Search for the cell housing the specified text and yield its (X, Y) center coordinate. 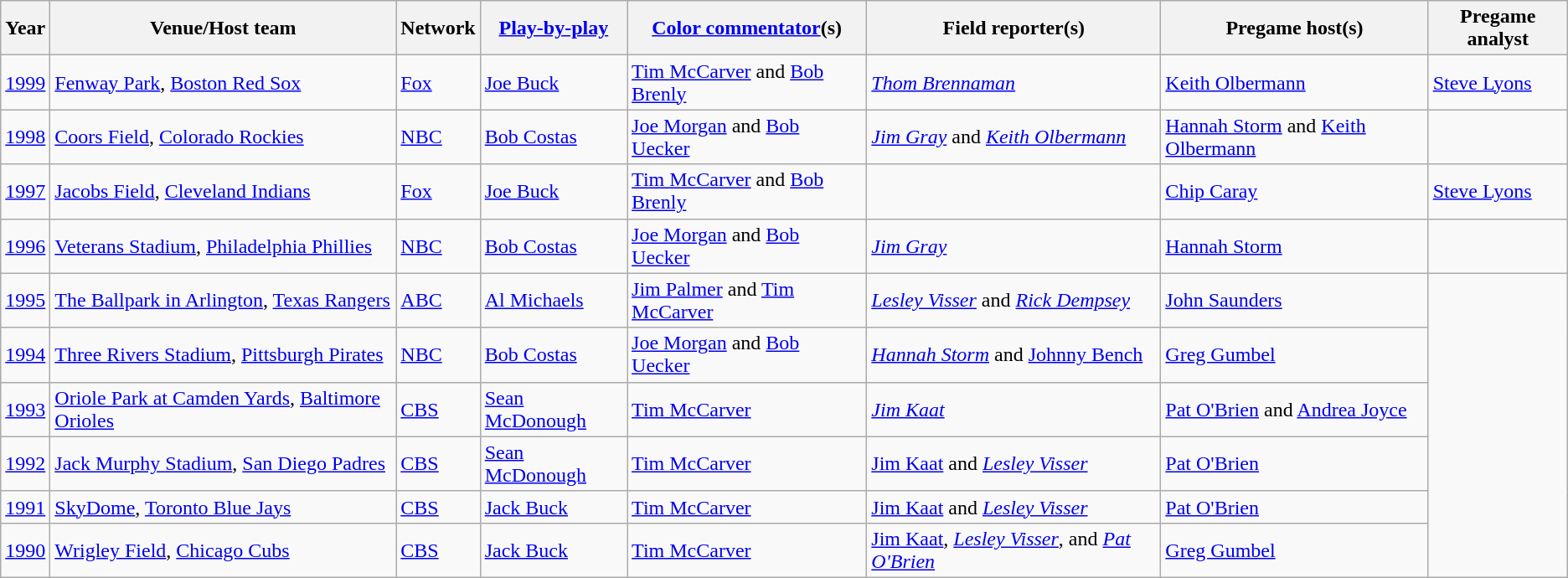
Coors Field, Colorado Rockies (223, 137)
Jack Murphy Stadium, San Diego Padres (223, 464)
1990 (25, 550)
Chip Caray (1295, 191)
Jim Kaat, Lesley Visser, and Pat O'Brien (1014, 550)
1992 (25, 464)
Thom Brennaman (1014, 82)
Hannah Storm and Johnny Bench (1014, 355)
Jim Palmer and Tim McCarver (747, 300)
Al Michaels (553, 300)
Hannah Storm (1295, 246)
Hannah Storm and Keith Olbermann (1295, 137)
1991 (25, 507)
Color commentator(s) (747, 28)
Pregame host(s) (1295, 28)
Jim Kaat (1014, 409)
1995 (25, 300)
ABC (438, 300)
Pat O'Brien and Andrea Joyce (1295, 409)
Fenway Park, Boston Red Sox (223, 82)
Venue/Host team (223, 28)
SkyDome, Toronto Blue Jays (223, 507)
1998 (25, 137)
Jim Gray and Keith Olbermann (1014, 137)
1997 (25, 191)
Play-by-play (553, 28)
Field reporter(s) (1014, 28)
Jim Gray (1014, 246)
Lesley Visser and Rick Dempsey (1014, 300)
Wrigley Field, Chicago Cubs (223, 550)
Oriole Park at Camden Yards, Baltimore Orioles (223, 409)
1993 (25, 409)
1999 (25, 82)
Veterans Stadium, Philadelphia Phillies (223, 246)
Pregame analyst (1498, 28)
Year (25, 28)
Three Rivers Stadium, Pittsburgh Pirates (223, 355)
1994 (25, 355)
Jacobs Field, Cleveland Indians (223, 191)
Keith Olbermann (1295, 82)
Network (438, 28)
1996 (25, 246)
John Saunders (1295, 300)
The Ballpark in Arlington, Texas Rangers (223, 300)
